Capture the cell that displays the provided text and extract its (x, y) central coordinate. 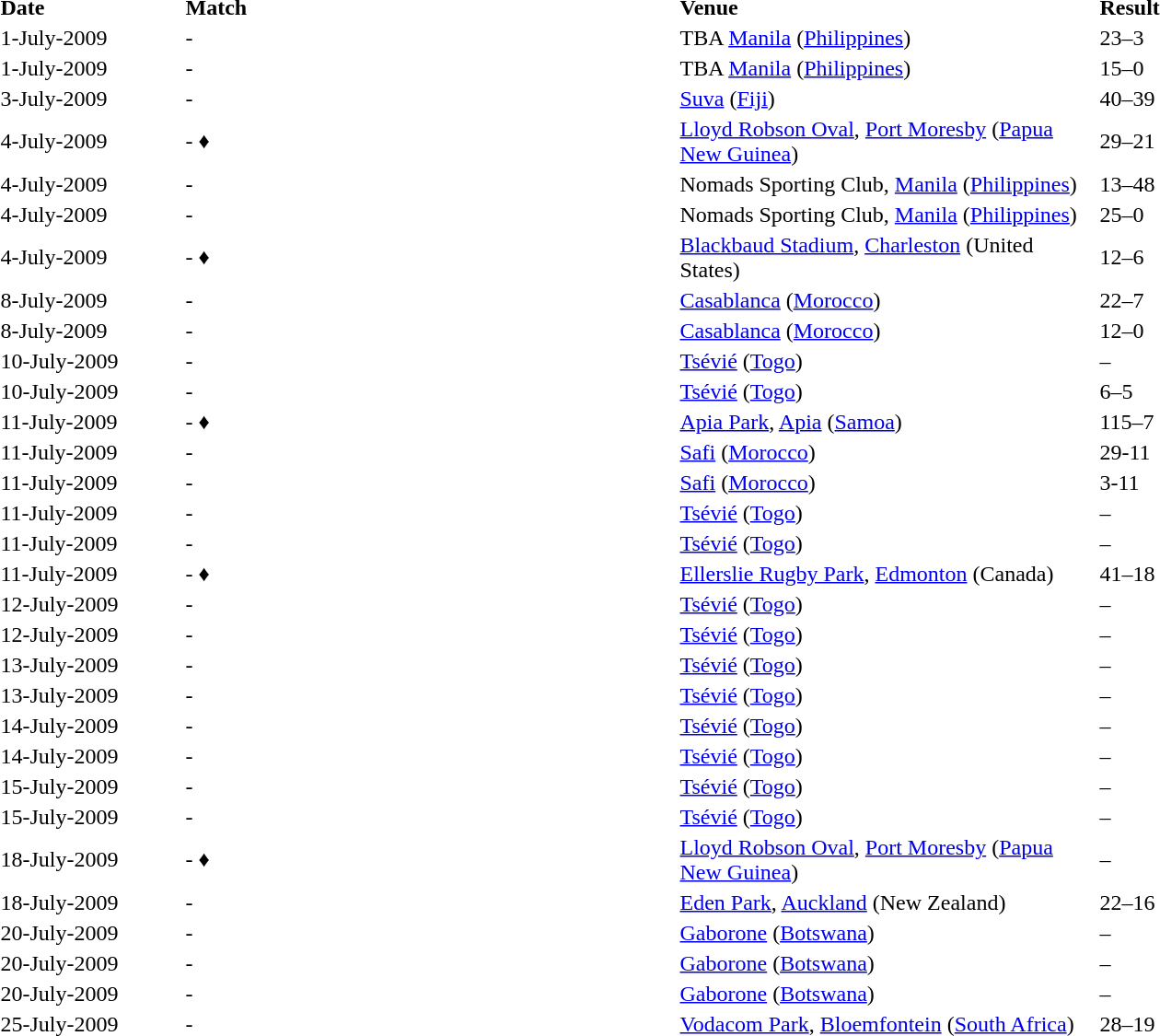
Apia Park, Apia (Samoa) (887, 422)
Blackbaud Stadium, Charleston (United States) (887, 258)
Ellerslie Rugby Park, Edmonton (Canada) (887, 574)
Eden Park, Auckland (New Zealand) (887, 902)
Suva (Fiji) (887, 99)
